Identify which cell holds the provided text, then report its (X, Y) central coordinate. 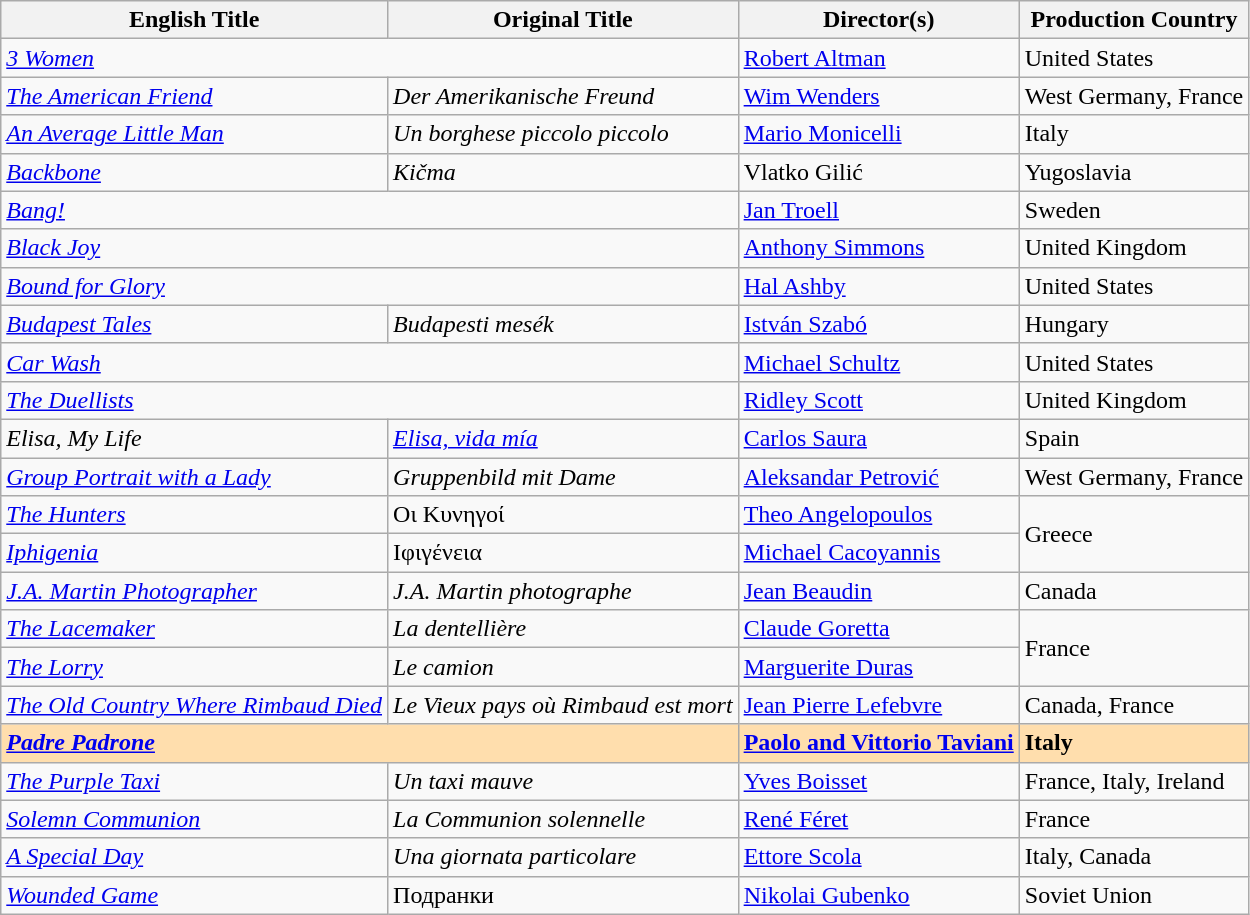
3 Women (370, 58)
An Average Little Man (194, 134)
Jean Pierre Lefebvre (878, 705)
Bound for Glory (370, 286)
Wounded Game (194, 895)
Theo Angelopoulos (878, 515)
Spain (1134, 438)
Bang! (370, 210)
Yves Boisset (878, 781)
Original Title (564, 20)
Aleksandar Petrović (878, 477)
Director(s) (878, 20)
La Communion solennelle (564, 819)
Der Amerikanische Freund (564, 96)
La dentellière (564, 629)
Le Vieux pays où Rimbaud est mort (564, 705)
Anthony Simmons (878, 248)
Elisa, My Life (194, 438)
Οι Κυνηγοί (564, 515)
The Hunters (194, 515)
Michael Cacoyannis (878, 553)
Budapest Tales (194, 324)
The Lorry (194, 667)
Canada, France (1134, 705)
Le camion (564, 667)
A Special Day (194, 857)
Gruppenbild mit Dame (564, 477)
Group Portrait with a Lady (194, 477)
Production Country (1134, 20)
Kičma (564, 172)
Budapesti mesék (564, 324)
Подранки (564, 895)
J.A. Martin Photographer (194, 591)
Ridley Scott (878, 400)
István Szabó (878, 324)
Paolo and Vittorio Taviani (878, 743)
Iphigenia (194, 553)
Black Joy (370, 248)
The Duellists (370, 400)
Un taxi mauve (564, 781)
Ιφιγένεια (564, 553)
Nikolai Gubenko (878, 895)
France, Italy, Ireland (1134, 781)
J.A. Martin photographe (564, 591)
Sweden (1134, 210)
Un borghese piccolo piccolo (564, 134)
Hal Ashby (878, 286)
The Lacemaker (194, 629)
The Purple Taxi (194, 781)
The Old Country Where Rimbaud Died (194, 705)
René Féret (878, 819)
Padre Padrone (370, 743)
Jean Beaudin (878, 591)
Claude Goretta (878, 629)
Robert Altman (878, 58)
Mario Monicelli (878, 134)
Ettore Scola (878, 857)
Yugoslavia (1134, 172)
Elisa, vida mía (564, 438)
Jan Troell (878, 210)
Greece (1134, 534)
English Title (194, 20)
Una giornata particolare (564, 857)
Car Wash (370, 362)
Wim Wenders (878, 96)
Vlatko Gilić (878, 172)
Soviet Union (1134, 895)
Marguerite Duras (878, 667)
Italy, Canada (1134, 857)
Carlos Saura (878, 438)
Backbone (194, 172)
Michael Schultz (878, 362)
Hungary (1134, 324)
Canada (1134, 591)
Solemn Communion (194, 819)
The American Friend (194, 96)
